Scan for the cell matching the given text and deliver its (X, Y) coordinate at center. 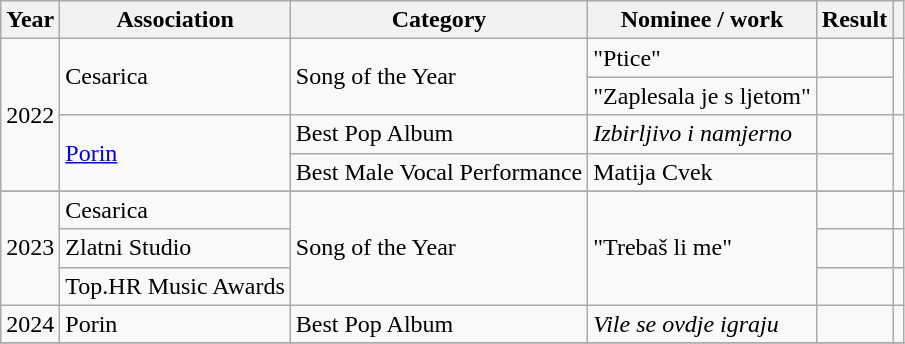
Result (854, 20)
Nominee / work (702, 20)
2024 (30, 324)
"Ptice" (702, 58)
"Zaplesala je s ljetom" (702, 96)
Best Male Vocal Performance (438, 172)
Vile se ovdje igraju (702, 324)
Matija Cvek (702, 172)
Year (30, 20)
Association (176, 20)
2022 (30, 115)
Izbirljivo i namjerno (702, 134)
Category (438, 20)
Zlatni Studio (176, 248)
2023 (30, 248)
"Trebaš li me" (702, 248)
Top.HR Music Awards (176, 286)
